For the text-containing cell, return its midpoint in [x, y] coordinate format. 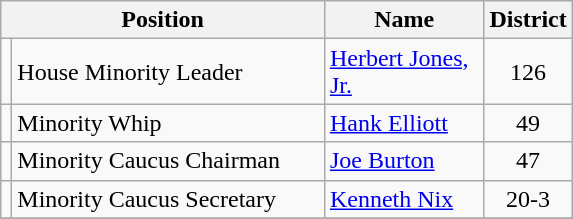
126 [528, 72]
District [528, 20]
Kenneth Nix [404, 199]
Name [404, 20]
49 [528, 123]
Minority Caucus Secretary [168, 199]
Minority Whip [168, 123]
House Minority Leader [168, 72]
Position [163, 20]
Joe Burton [404, 161]
Herbert Jones, Jr. [404, 72]
20-3 [528, 199]
Minority Caucus Chairman [168, 161]
47 [528, 161]
Hank Elliott [404, 123]
